From the cell containing the given text, extract its center point as (x, y) coordinate. 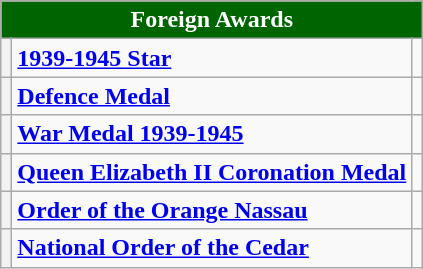
1939-1945 Star (212, 58)
Defence Medal (212, 96)
National Order of the Cedar (212, 248)
War Medal 1939-1945 (212, 134)
Foreign Awards (212, 20)
Queen Elizabeth II Coronation Medal (212, 172)
Order of the Orange Nassau (212, 210)
